Extract the [X, Y] coordinate from the center of the cell holding the provided text.  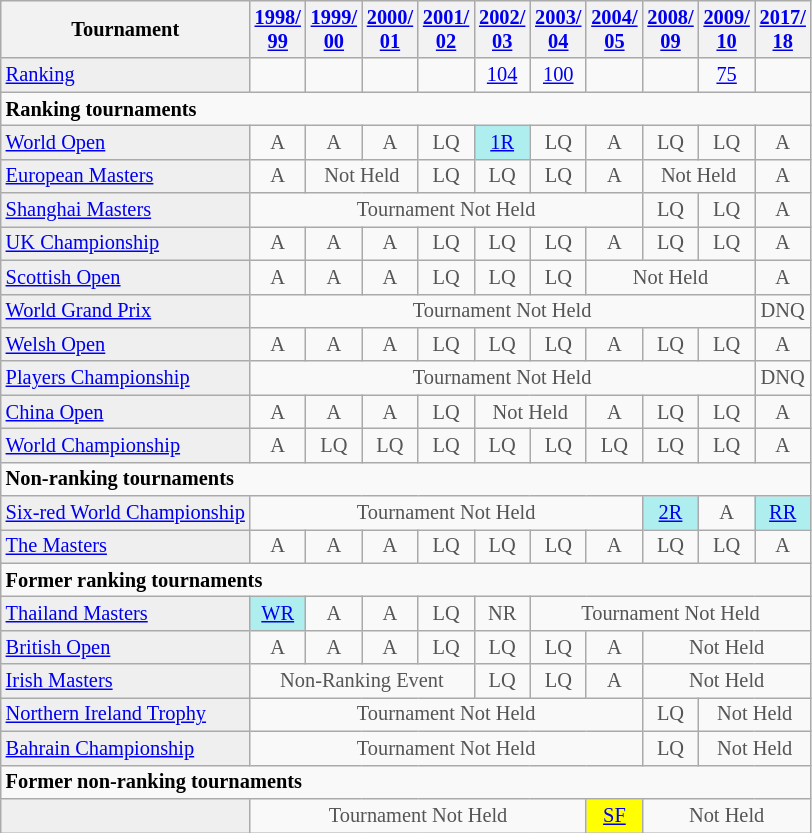
2001/02 [446, 29]
Tournament [126, 29]
SF [614, 815]
2003/04 [558, 29]
World Grand Prix [126, 311]
Non-Ranking Event [362, 681]
1999/00 [334, 29]
Former ranking tournaments [406, 580]
Players Championship [126, 378]
NR [502, 613]
2000/01 [390, 29]
2008/09 [670, 29]
British Open [126, 647]
Scottish Open [126, 277]
Ranking [126, 75]
RR [783, 513]
2009/10 [727, 29]
75 [727, 75]
Thailand Masters [126, 613]
European Masters [126, 176]
100 [558, 75]
Non-ranking tournaments [406, 479]
China Open [126, 412]
2004/05 [614, 29]
Ranking tournaments [406, 109]
World Championship [126, 445]
2R [670, 513]
Shanghai Masters [126, 210]
Welsh Open [126, 344]
104 [502, 75]
Bahrain Championship [126, 748]
The Masters [126, 546]
1R [502, 142]
World Open [126, 142]
UK Championship [126, 243]
Former non-ranking tournaments [406, 782]
Irish Masters [126, 681]
Six-red World Championship [126, 513]
2002/03 [502, 29]
Northern Ireland Trophy [126, 714]
2017/18 [783, 29]
WR [278, 613]
1998/99 [278, 29]
